Pinpoint the cell where the given text exists, returning its [x, y] midpoint coordinate. 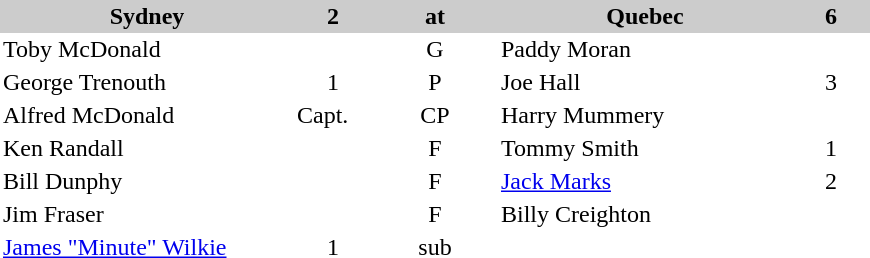
6 [831, 16]
Jack Marks [645, 182]
Tommy Smith [645, 148]
3 [831, 82]
Toby McDonald [147, 50]
Ken Randall [147, 148]
G [435, 50]
Harry Mummery [645, 116]
Alfred McDonald [147, 116]
Joe Hall [645, 82]
Paddy Moran [645, 50]
CP [435, 116]
P [435, 82]
Billy Creighton [645, 214]
George Trenouth [147, 82]
Capt. [333, 116]
Bill Dunphy [147, 182]
Quebec [645, 16]
at [435, 16]
Sydney [147, 16]
Jim Fraser [147, 214]
